Provide the [x, y] coordinate of the cell's center where the given text is located.  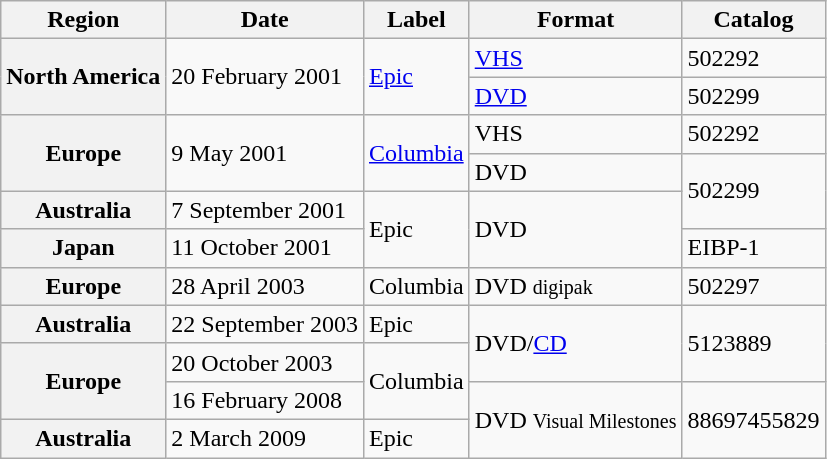
EIBP-1 [754, 248]
Format [576, 20]
7 September 2001 [265, 210]
2 March 2009 [265, 438]
22 September 2003 [265, 324]
Region [84, 20]
28 April 2003 [265, 286]
16 February 2008 [265, 400]
20 October 2003 [265, 362]
North America [84, 77]
20 February 2001 [265, 77]
88697455829 [754, 419]
5123889 [754, 343]
Japan [84, 248]
Catalog [754, 20]
Date [265, 20]
DVD digipak [576, 286]
DVD Visual Milestones [576, 419]
DVD/CD [576, 343]
11 October 2001 [265, 248]
502297 [754, 286]
Label [416, 20]
9 May 2001 [265, 153]
